Capture the cell that displays the provided text and extract its (X, Y) central coordinate. 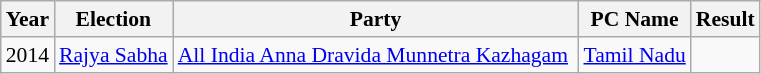
Year (28, 19)
2014 (28, 55)
Rajya Sabha (114, 55)
Tamil Nadu (634, 55)
Result (726, 19)
All India Anna Dravida Munnetra Kazhagam (376, 55)
Party (376, 19)
PC Name (634, 19)
Election (114, 19)
